Determine the [X, Y] coordinate at the center of the cell enclosing the given text.  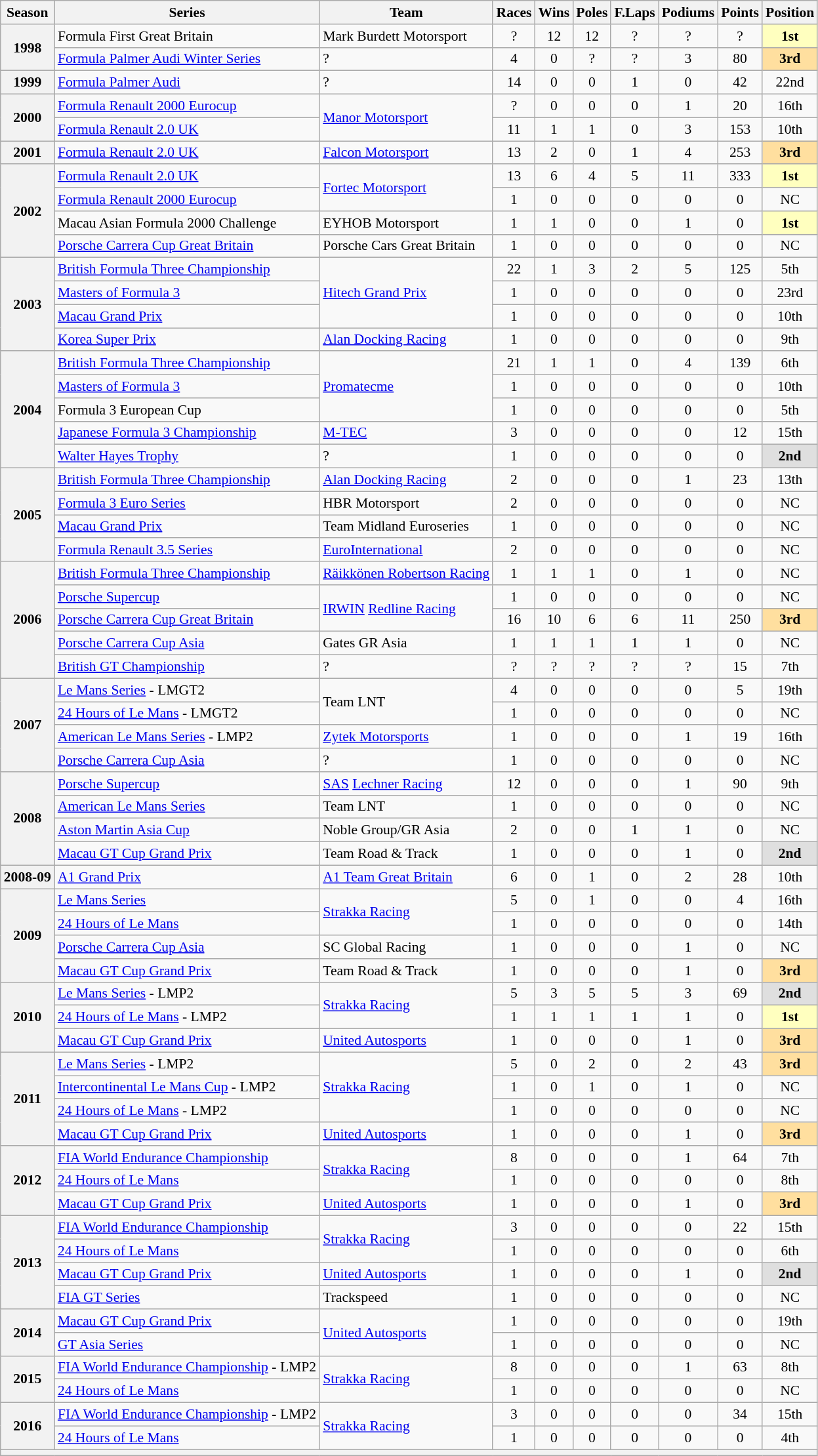
Gates GR Asia [406, 643]
Formula 3 Euro Series [187, 503]
2015 [28, 1379]
2003 [28, 304]
2008-09 [28, 877]
2004 [28, 410]
Fortec Motorsport [406, 188]
2006 [28, 620]
GT Asia Series [187, 1345]
SC Global Racing [406, 947]
2008 [28, 819]
Le Mans Series [187, 900]
2002 [28, 211]
2009 [28, 935]
1998 [28, 47]
Falcon Motorsport [406, 153]
125 [740, 270]
M-TEC [406, 433]
Japanese Formula 3 Championship [187, 433]
64 [740, 1158]
Intercontinental Le Mans Cup - LMP2 [187, 1087]
2011 [28, 1099]
42 [740, 83]
Macau Asian Formula 2000 Challenge [187, 223]
2014 [28, 1333]
Trackspeed [406, 1298]
22nd [790, 83]
Manor Motorsport [406, 118]
20 [740, 106]
23 [740, 480]
69 [740, 994]
10 [554, 620]
Räikkönen Robertson Racing [406, 573]
1999 [28, 83]
Races [514, 12]
HBR Motorsport [406, 503]
15 [740, 667]
Hitech Grand Prix [406, 293]
90 [740, 784]
139 [740, 363]
16 [514, 620]
Formula Renault 3.5 Series [187, 550]
American Le Mans Series [187, 807]
2013 [28, 1263]
Team Midland Euroseries [406, 527]
F.Laps [634, 12]
28 [740, 877]
Wins [554, 12]
Team [406, 12]
19 [740, 737]
Series [187, 12]
2001 [28, 153]
13th [790, 480]
IRWIN Redline Racing [406, 609]
63 [740, 1367]
14th [790, 924]
Formula First Great Britain [187, 36]
Podiums [689, 12]
Points [740, 12]
4th [790, 1438]
SAS Lechner Racing [406, 784]
Aston Martin Asia Cup [187, 830]
Porsche Cars Great Britain [406, 246]
253 [740, 153]
2005 [28, 515]
21 [514, 363]
Mark Burdett Motorsport [406, 36]
2000 [28, 118]
34 [740, 1415]
2007 [28, 725]
British GT Championship [187, 667]
24 Hours of Le Mans - LMGT2 [187, 714]
Korea Super Prix [187, 340]
43 [740, 1064]
14 [514, 83]
Position [790, 12]
2010 [28, 1017]
Formula Palmer Audi Winter Series [187, 59]
EuroInternational [406, 550]
FIA GT Series [187, 1298]
333 [740, 176]
Formula 3 European Cup [187, 410]
80 [740, 59]
2012 [28, 1181]
250 [740, 620]
Le Mans Series - LMGT2 [187, 690]
23rd [790, 293]
Formula Palmer Audi [187, 83]
A1 Team Great Britain [406, 877]
2016 [28, 1426]
EYHOB Motorsport [406, 223]
Poles [592, 12]
Noble Group/GR Asia [406, 830]
153 [740, 129]
American Le Mans Series - LMP2 [187, 737]
Walter Hayes Trophy [187, 456]
Promatecme [406, 387]
Season [28, 12]
Zytek Motorsports [406, 737]
A1 Grand Prix [187, 877]
